From the cell containing the given text, extract its center point as [x, y] coordinate. 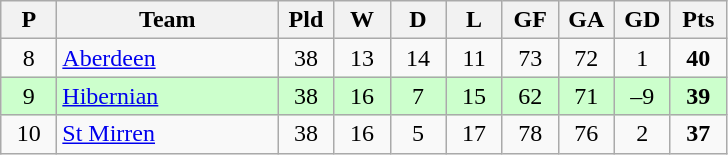
8 [29, 58]
Team [168, 20]
5 [418, 134]
GF [530, 20]
10 [29, 134]
Pts [698, 20]
Aberdeen [168, 58]
2 [642, 134]
D [418, 20]
9 [29, 96]
15 [474, 96]
St Mirren [168, 134]
7 [418, 96]
1 [642, 58]
40 [698, 58]
Hibernian [168, 96]
73 [530, 58]
P [29, 20]
37 [698, 134]
62 [530, 96]
17 [474, 134]
39 [698, 96]
GA [586, 20]
13 [362, 58]
–9 [642, 96]
71 [586, 96]
Pld [306, 20]
L [474, 20]
72 [586, 58]
GD [642, 20]
11 [474, 58]
W [362, 20]
78 [530, 134]
76 [586, 134]
14 [418, 58]
